Output the (x, y) coordinate of the center of the cell containing the given text.  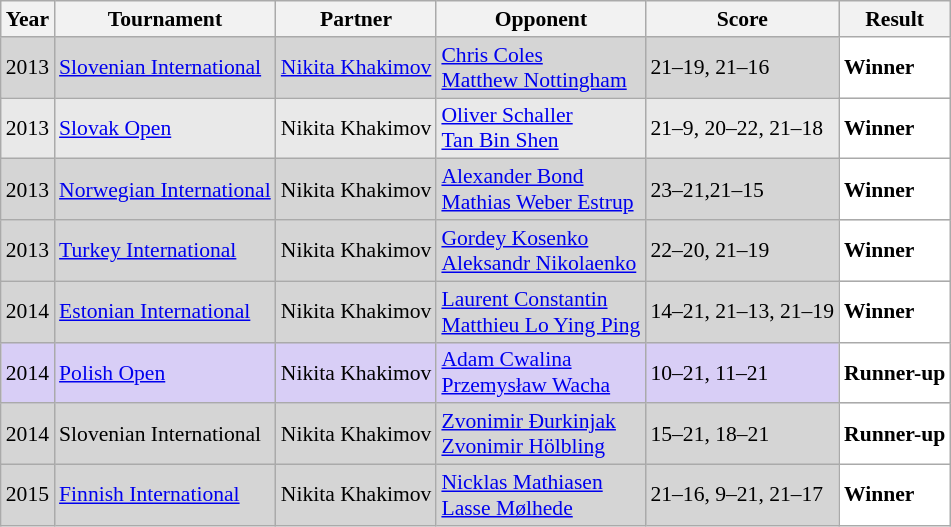
Chris Coles Matthew Nottingham (540, 68)
15–21, 18–21 (742, 434)
Nicklas Mathiasen Lasse Mølhede (540, 496)
Alexander Bond Mathias Weber Estrup (540, 190)
Score (742, 19)
Polish Open (165, 372)
22–20, 21–19 (742, 250)
Year (28, 19)
Adam Cwalina Przemysław Wacha (540, 372)
14–21, 21–13, 21–19 (742, 312)
Opponent (540, 19)
2015 (28, 496)
Tournament (165, 19)
10–21, 11–21 (742, 372)
Slovak Open (165, 128)
Zvonimir Đurkinjak Zvonimir Hölbling (540, 434)
Estonian International (165, 312)
Partner (356, 19)
21–9, 20–22, 21–18 (742, 128)
Gordey Kosenko Aleksandr Nikolaenko (540, 250)
Oliver Schaller Tan Bin Shen (540, 128)
23–21,21–15 (742, 190)
21–19, 21–16 (742, 68)
21–16, 9–21, 21–17 (742, 496)
Norwegian International (165, 190)
Finnish International (165, 496)
Laurent Constantin Matthieu Lo Ying Ping (540, 312)
Result (894, 19)
Turkey International (165, 250)
